Detect which cell encompasses the target text, then output its (X, Y) center coordinate. 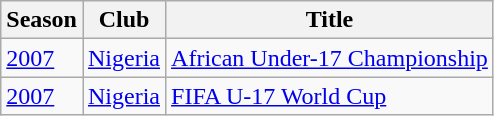
FIFA U-17 World Cup (330, 96)
Title (330, 20)
African Under-17 Championship (330, 58)
Season (42, 20)
Club (124, 20)
